Determine the [X, Y] coordinate at the center of the cell enclosing the given text.  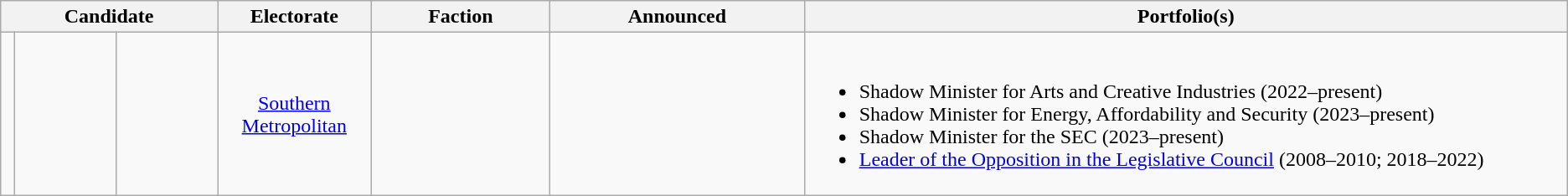
Announced [678, 17]
Candidate [109, 17]
Electorate [295, 17]
Portfolio(s) [1186, 17]
Southern Metropolitan [295, 114]
Faction [461, 17]
